Output the (X, Y) coordinate of the center of the cell containing the given text.  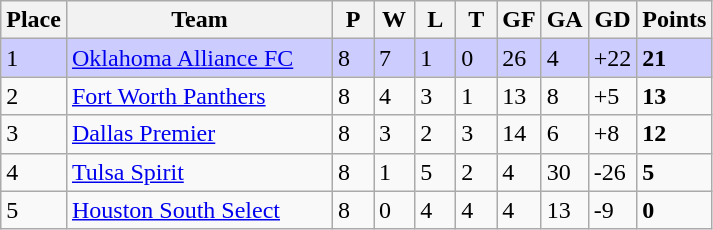
GF (519, 20)
GA (564, 20)
6 (564, 134)
P (354, 20)
W (394, 20)
30 (564, 172)
Team (199, 20)
21 (674, 58)
Fort Worth Panthers (199, 96)
+8 (612, 134)
Place (34, 20)
-9 (612, 210)
Dallas Premier (199, 134)
Houston South Select (199, 210)
Oklahoma Alliance FC (199, 58)
-26 (612, 172)
Tulsa Spirit (199, 172)
L (436, 20)
+5 (612, 96)
7 (394, 58)
T (476, 20)
+22 (612, 58)
26 (519, 58)
GD (612, 20)
12 (674, 134)
14 (519, 134)
Points (674, 20)
